Pinpoint the cell where the given text exists, returning its [X, Y] midpoint coordinate. 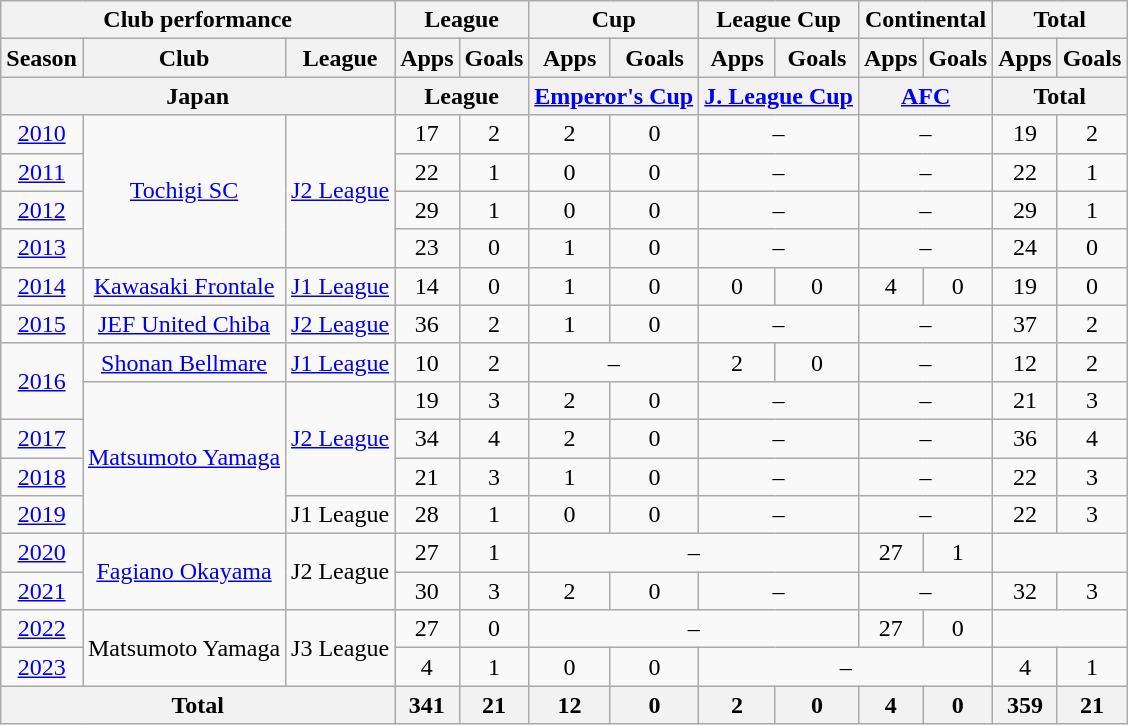
37 [1025, 324]
23 [427, 248]
Fagiano Okayama [184, 572]
32 [1025, 591]
JEF United Chiba [184, 324]
AFC [925, 96]
2022 [42, 629]
2023 [42, 667]
Tochigi SC [184, 191]
Cup [614, 20]
Japan [198, 96]
2016 [42, 381]
Emperor's Cup [614, 96]
2013 [42, 248]
J3 League [340, 648]
359 [1025, 705]
J. League Cup [779, 96]
Continental [925, 20]
17 [427, 134]
10 [427, 362]
Club [184, 58]
14 [427, 286]
Kawasaki Frontale [184, 286]
2015 [42, 324]
28 [427, 515]
2019 [42, 515]
Club performance [198, 20]
2014 [42, 286]
34 [427, 438]
Shonan Bellmare [184, 362]
2010 [42, 134]
30 [427, 591]
Season [42, 58]
2011 [42, 172]
League Cup [779, 20]
2012 [42, 210]
24 [1025, 248]
341 [427, 705]
2018 [42, 477]
2020 [42, 553]
2017 [42, 438]
2021 [42, 591]
